Scan for the cell matching the given text and deliver its [x, y] coordinate at center. 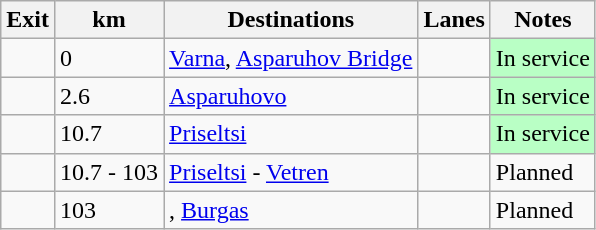
km [108, 20]
Exit [28, 20]
Asparuhovo [291, 96]
2.6 [108, 96]
103 [108, 210]
10.7 [108, 134]
, Burgas [291, 210]
Varna, Asparuhov Bridge [291, 58]
Priseltsi [291, 134]
0 [108, 58]
10.7 - 103 [108, 172]
Priseltsi - Vetren [291, 172]
Notes [542, 20]
Destinations [291, 20]
Lanes [454, 20]
